For the text-containing cell, return its midpoint in [x, y] coordinate format. 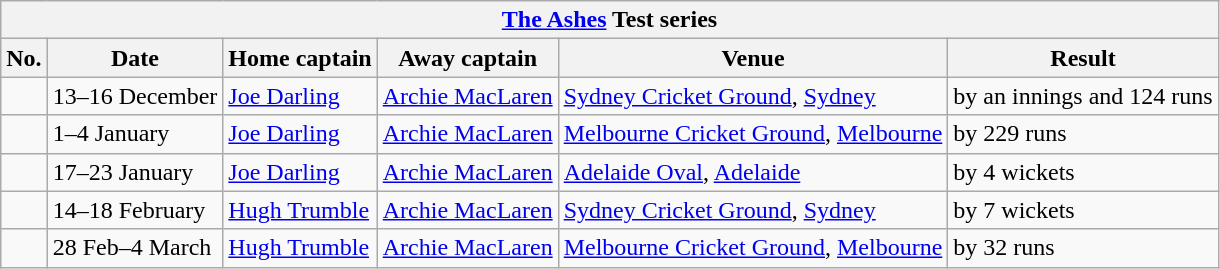
Away captain [468, 58]
Result [1083, 58]
Home captain [300, 58]
by 229 runs [1083, 134]
by 4 wickets [1083, 172]
by 32 runs [1083, 248]
by an innings and 124 runs [1083, 96]
Adelaide Oval, Adelaide [753, 172]
28 Feb–4 March [135, 248]
13–16 December [135, 96]
1–4 January [135, 134]
No. [24, 58]
Date [135, 58]
17–23 January [135, 172]
The Ashes Test series [610, 20]
14–18 February [135, 210]
Venue [753, 58]
by 7 wickets [1083, 210]
